Determine the [x, y] coordinate at the center of the cell enclosing the given text.  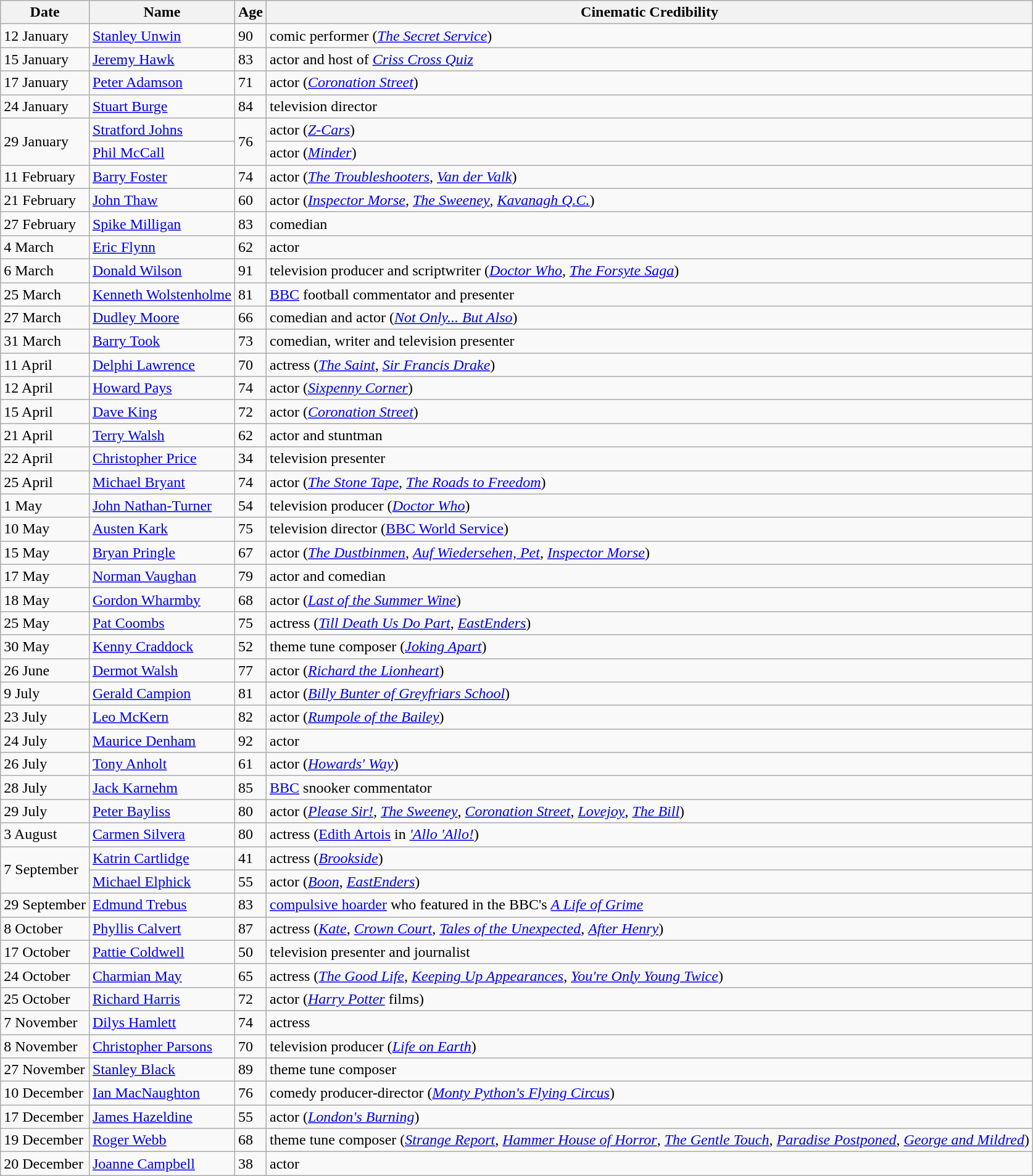
10 December [45, 1093]
Dudley Moore [162, 318]
television producer (Life on Earth) [649, 1046]
Joanne Campbell [162, 1164]
theme tune composer [649, 1070]
Ian MacNaughton [162, 1093]
28 July [45, 788]
15 January [45, 59]
50 [251, 952]
66 [251, 318]
Date [45, 12]
John Nathan-Turner [162, 506]
comedian [649, 223]
actor (Minder) [649, 153]
25 October [45, 999]
Kenneth Wolstenholme [162, 294]
29 January [45, 141]
Gerald Campion [162, 694]
actress (The Saint, Sir Francis Drake) [649, 365]
actor (Please Sir!, The Sweeney, Coronation Street, Lovejoy, The Bill) [649, 811]
Howard Pays [162, 388]
84 [251, 106]
actress (Till Death Us Do Part, EastEnders) [649, 623]
24 January [45, 106]
1 May [45, 506]
Leo McKern [162, 717]
29 September [45, 905]
Stanley Unwin [162, 36]
Dilys Hamlett [162, 1022]
25 April [45, 482]
BBC football commentator and presenter [649, 294]
27 March [45, 318]
television presenter and journalist [649, 952]
34 [251, 459]
actor (Harry Potter films) [649, 999]
actor (Richard the Lionheart) [649, 670]
24 October [45, 975]
25 March [45, 294]
Dave King [162, 412]
18 May [45, 599]
television producer and scriptwriter (Doctor Who, The Forsyte Saga) [649, 270]
12 January [45, 36]
85 [251, 788]
Stratford Johns [162, 130]
9 July [45, 694]
17 May [45, 576]
Maurice Denham [162, 741]
Stuart Burge [162, 106]
Cinematic Credibility [649, 12]
Phyllis Calvert [162, 928]
James Hazeldine [162, 1117]
Christopher Parsons [162, 1046]
89 [251, 1070]
Gordon Wharmby [162, 599]
25 May [45, 623]
Name [162, 12]
7 September [45, 870]
38 [251, 1164]
actor (Howards' Way) [649, 764]
26 June [45, 670]
67 [251, 553]
actress (Edith Artois in 'Allo 'Allo!) [649, 835]
Roger Webb [162, 1140]
Barry Took [162, 341]
actor (The Stone Tape, The Roads to Freedom) [649, 482]
71 [251, 83]
27 November [45, 1070]
23 July [45, 717]
26 July [45, 764]
52 [251, 646]
11 February [45, 177]
actor (Last of the Summer Wine) [649, 599]
actress (Brookside) [649, 858]
31 March [45, 341]
20 December [45, 1164]
54 [251, 506]
Austen Kark [162, 529]
actor (Inspector Morse, The Sweeney, Kavanagh Q.C.) [649, 200]
6 March [45, 270]
19 December [45, 1140]
Michael Elphick [162, 882]
4 March [45, 247]
television producer (Doctor Who) [649, 506]
79 [251, 576]
television director (BBC World Service) [649, 529]
30 May [45, 646]
91 [251, 270]
Dermot Walsh [162, 670]
Christopher Price [162, 459]
Tony Anholt [162, 764]
actor (The Dustbinmen, Auf Wiedersehen, Pet, Inspector Morse) [649, 553]
actor (Z-Cars) [649, 130]
Norman Vaughan [162, 576]
24 July [45, 741]
82 [251, 717]
17 December [45, 1117]
television director [649, 106]
Stanley Black [162, 1070]
Carmen Silvera [162, 835]
15 May [45, 553]
actress (The Good Life, Keeping Up Appearances, You're Only Young Twice) [649, 975]
Pattie Coldwell [162, 952]
60 [251, 200]
actor and comedian [649, 576]
actress [649, 1022]
22 April [45, 459]
actor (Rumpole of the Bailey) [649, 717]
17 January [45, 83]
Bryan Pringle [162, 553]
comedian and actor (Not Only... But Also) [649, 318]
Charmian May [162, 975]
11 April [45, 365]
41 [251, 858]
Michael Bryant [162, 482]
65 [251, 975]
Edmund Trebus [162, 905]
Spike Milligan [162, 223]
Terry Walsh [162, 435]
Pat Coombs [162, 623]
29 July [45, 811]
73 [251, 341]
television presenter [649, 459]
actor and host of Criss Cross Quiz [649, 59]
Katrin Cartlidge [162, 858]
Donald Wilson [162, 270]
3 August [45, 835]
87 [251, 928]
Age [251, 12]
actor (London's Burning) [649, 1117]
21 February [45, 200]
90 [251, 36]
15 April [45, 412]
compulsive hoarder who featured in the BBC's A Life of Grime [649, 905]
Phil McCall [162, 153]
actor (Billy Bunter of Greyfriars School) [649, 694]
comedian, writer and television presenter [649, 341]
8 November [45, 1046]
10 May [45, 529]
61 [251, 764]
Kenny Craddock [162, 646]
Peter Bayliss [162, 811]
Peter Adamson [162, 83]
actor (Boon, EastEnders) [649, 882]
21 April [45, 435]
27 February [45, 223]
Richard Harris [162, 999]
Barry Foster [162, 177]
actress (Kate, Crown Court, Tales of the Unexpected, After Henry) [649, 928]
Jeremy Hawk [162, 59]
John Thaw [162, 200]
Eric Flynn [162, 247]
comedy producer-director (Monty Python's Flying Circus) [649, 1093]
comic performer (The Secret Service) [649, 36]
8 October [45, 928]
17 October [45, 952]
actor and stuntman [649, 435]
12 April [45, 388]
Delphi Lawrence [162, 365]
theme tune composer (Strange Report, Hammer House of Horror, The Gentle Touch, Paradise Postponed, George and Mildred) [649, 1140]
BBC snooker commentator [649, 788]
77 [251, 670]
7 November [45, 1022]
92 [251, 741]
Jack Karnehm [162, 788]
actor (The Troubleshooters, Van der Valk) [649, 177]
actor (Sixpenny Corner) [649, 388]
theme tune composer (Joking Apart) [649, 646]
